Extract the [x, y] coordinate from the center of the cell holding the provided text.  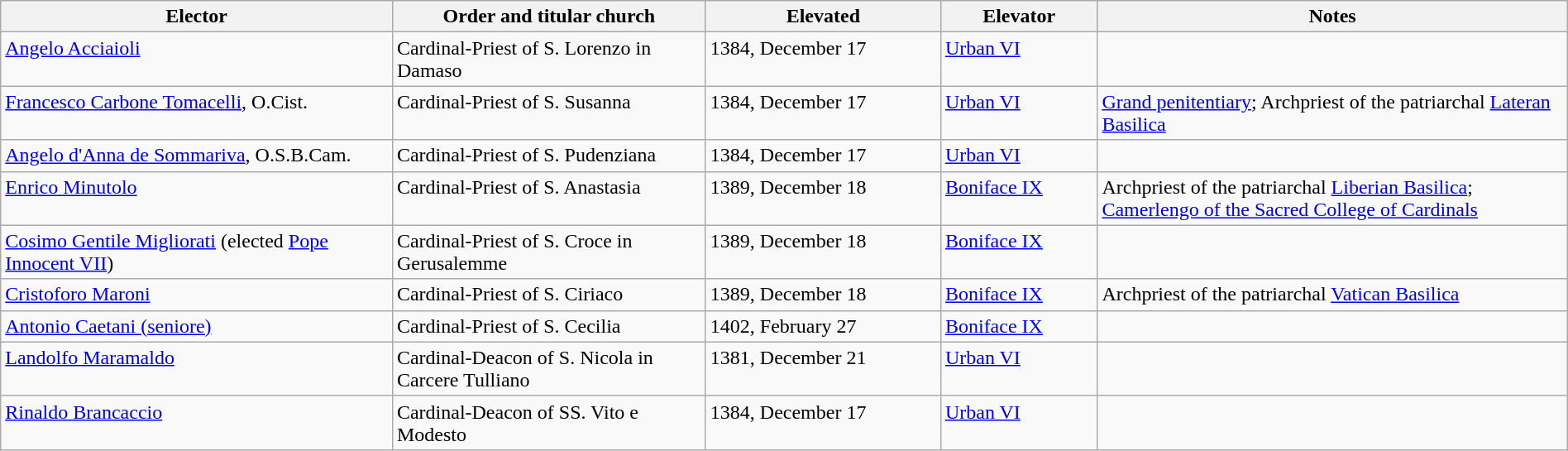
Elevator [1019, 17]
Cardinal-Priest of S. Lorenzo in Damaso [549, 60]
Cosimo Gentile Migliorati (elected Pope Innocent VII) [197, 252]
Landolfo Maramaldo [197, 369]
Grand penitentiary; Archpriest of the patriarchal Lateran Basilica [1332, 113]
Elector [197, 17]
Elevated [823, 17]
Cardinal-Priest of S. Croce in Gerusalemme [549, 252]
Cardinal-Deacon of SS. Vito e Modesto [549, 422]
Cardinal-Priest of S. Cecilia [549, 326]
Rinaldo Brancaccio [197, 422]
Cardinal-Priest of S. Anastasia [549, 199]
Angelo Acciaioli [197, 60]
Notes [1332, 17]
Cardinal-Priest of S. Ciriaco [549, 295]
1381, December 21 [823, 369]
Francesco Carbone Tomacelli, O.Cist. [197, 113]
Archpriest of the patriarchal Vatican Basilica [1332, 295]
Cardinal-Deacon of S. Nicola in Carcere Tulliano [549, 369]
1402, February 27 [823, 326]
Cardinal-Priest of S. Susanna [549, 113]
Enrico Minutolo [197, 199]
Cardinal-Priest of S. Pudenziana [549, 156]
Cristoforo Maroni [197, 295]
Order and titular church [549, 17]
Archpriest of the patriarchal Liberian Basilica; Camerlengo of the Sacred College of Cardinals [1332, 199]
Angelo d'Anna de Sommariva, O.S.B.Cam. [197, 156]
Antonio Caetani (seniore) [197, 326]
